For the text-containing cell, return its midpoint in (X, Y) coordinate format. 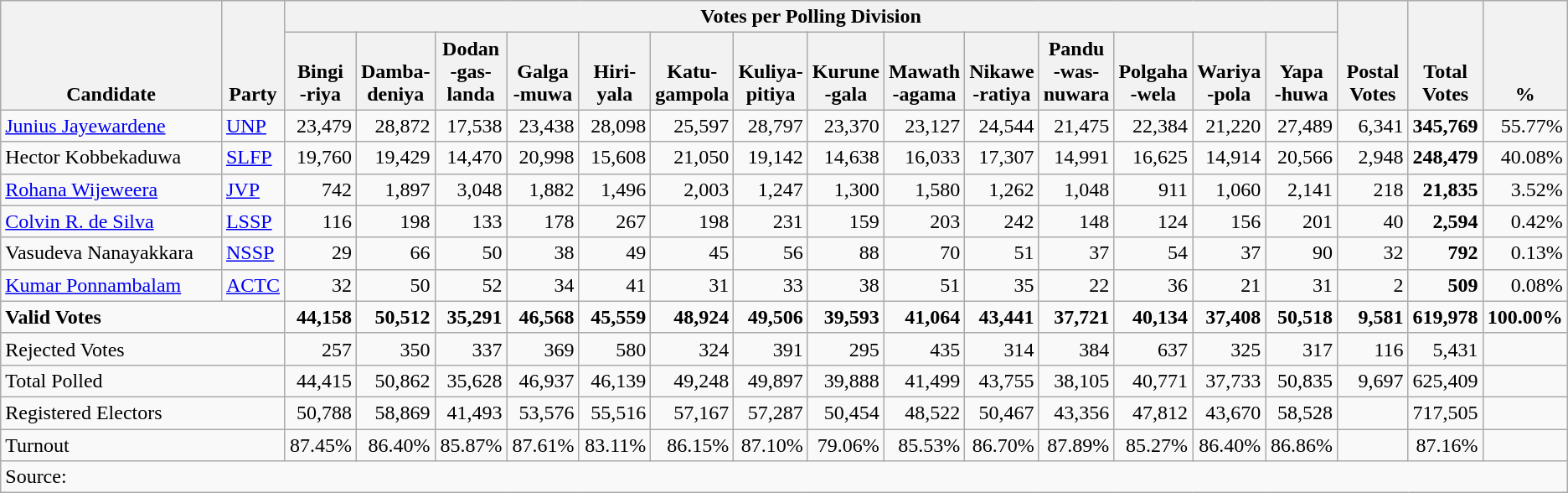
Hiri-yala (615, 71)
57,167 (692, 413)
36 (1153, 285)
Junius Jayewardene (111, 126)
267 (615, 221)
218 (1373, 189)
24,544 (1002, 126)
5,431 (1446, 349)
39,888 (846, 381)
28,872 (395, 126)
21,835 (1446, 189)
201 (1302, 221)
9,697 (1373, 381)
0.13% (1524, 253)
324 (692, 349)
0.08% (1524, 285)
14,638 (846, 158)
JVP (253, 189)
87.61% (543, 445)
Registered Electors (142, 413)
Rejected Votes (142, 349)
87.89% (1076, 445)
55,516 (615, 413)
33 (771, 285)
Source: (784, 477)
21,220 (1230, 126)
2,948 (1373, 158)
49,248 (692, 381)
124 (1153, 221)
159 (846, 221)
6,341 (1373, 126)
58,528 (1302, 413)
Wariya-pola (1230, 71)
178 (543, 221)
325 (1230, 349)
43,670 (1230, 413)
37,733 (1230, 381)
1,897 (395, 189)
LSSP (253, 221)
0.42% (1524, 221)
39,593 (846, 317)
40 (1373, 221)
86.15% (692, 445)
87.10% (771, 445)
UNP (253, 126)
Damba-deniya (395, 71)
Party (253, 55)
46,139 (615, 381)
717,505 (1446, 413)
46,937 (543, 381)
21,050 (692, 158)
Hector Kobbekaduwa (111, 158)
44,158 (320, 317)
PostalVotes (1373, 55)
85.87% (471, 445)
1,262 (1002, 189)
43,755 (1002, 381)
Candidate (111, 55)
87.45% (320, 445)
391 (771, 349)
148 (1076, 221)
314 (1002, 349)
40.08% (1524, 158)
Kurune-gala (846, 71)
Dodan-gas-landa (471, 71)
1,247 (771, 189)
100.00% (1524, 317)
Colvin R. de Silva (111, 221)
16,033 (924, 158)
41,493 (471, 413)
40,771 (1153, 381)
1,496 (615, 189)
792 (1446, 253)
21,475 (1076, 126)
1,580 (924, 189)
47,812 (1153, 413)
40,134 (1153, 317)
Pandu-was-nuwara (1076, 71)
49,506 (771, 317)
1,048 (1076, 189)
35,628 (471, 381)
Turnout (142, 445)
1,882 (543, 189)
54 (1153, 253)
44,415 (320, 381)
50,835 (1302, 381)
248,479 (1446, 158)
41 (615, 285)
231 (771, 221)
90 (1302, 253)
79.06% (846, 445)
27,489 (1302, 126)
45,559 (615, 317)
14,470 (471, 158)
46,568 (543, 317)
911 (1153, 189)
317 (1302, 349)
NSSP (253, 253)
435 (924, 349)
55.77% (1524, 126)
86.86% (1302, 445)
88 (846, 253)
37,721 (1076, 317)
58,869 (395, 413)
48,522 (924, 413)
28,098 (615, 126)
Polgaha-wela (1153, 71)
86.70% (1002, 445)
41,499 (924, 381)
625,409 (1446, 381)
49,897 (771, 381)
20,566 (1302, 158)
Total Polled (142, 381)
295 (846, 349)
Valid Votes (142, 317)
Mawath-agama (924, 71)
Yapa-huwa (1302, 71)
369 (543, 349)
66 (395, 253)
1,060 (1230, 189)
156 (1230, 221)
48,924 (692, 317)
50,454 (846, 413)
Total Votes (1446, 55)
41,064 (924, 317)
57,287 (771, 413)
257 (320, 349)
45 (692, 253)
85.53% (924, 445)
Nikawe-ratiya (1002, 71)
Kumar Ponnambalam (111, 285)
19,760 (320, 158)
Kuliya-pitiya (771, 71)
28,797 (771, 126)
2,141 (1302, 189)
50,467 (1002, 413)
Katu-gampola (692, 71)
ACTC (253, 285)
15,608 (615, 158)
56 (771, 253)
14,991 (1076, 158)
SLFP (253, 158)
345,769 (1446, 126)
350 (395, 349)
50,788 (320, 413)
384 (1076, 349)
509 (1446, 285)
53,576 (543, 413)
50,512 (395, 317)
23,370 (846, 126)
70 (924, 253)
Rohana Wijeweera (111, 189)
35 (1002, 285)
50,862 (395, 381)
43,356 (1076, 413)
3.52% (1524, 189)
133 (471, 221)
23,438 (543, 126)
49 (615, 253)
37,408 (1230, 317)
619,978 (1446, 317)
Vasudeva Nanayakkara (111, 253)
35,291 (471, 317)
85.27% (1153, 445)
337 (471, 349)
637 (1153, 349)
742 (320, 189)
Bingi-riya (320, 71)
20,998 (543, 158)
9,581 (1373, 317)
19,429 (395, 158)
580 (615, 349)
3,048 (471, 189)
14,914 (1230, 158)
50,518 (1302, 317)
22,384 (1153, 126)
21 (1230, 285)
2,003 (692, 189)
Votes per Polling Division (811, 17)
87.16% (1446, 445)
34 (543, 285)
23,127 (924, 126)
2 (1373, 285)
17,538 (471, 126)
Galga-muwa (543, 71)
1,300 (846, 189)
2,594 (1446, 221)
25,597 (692, 126)
83.11% (615, 445)
22 (1076, 285)
% (1524, 55)
17,307 (1002, 158)
19,142 (771, 158)
29 (320, 253)
23,479 (320, 126)
38,105 (1076, 381)
52 (471, 285)
242 (1002, 221)
203 (924, 221)
16,625 (1153, 158)
43,441 (1002, 317)
